Locate the cell with the specified text and output its [x, y] center coordinate. 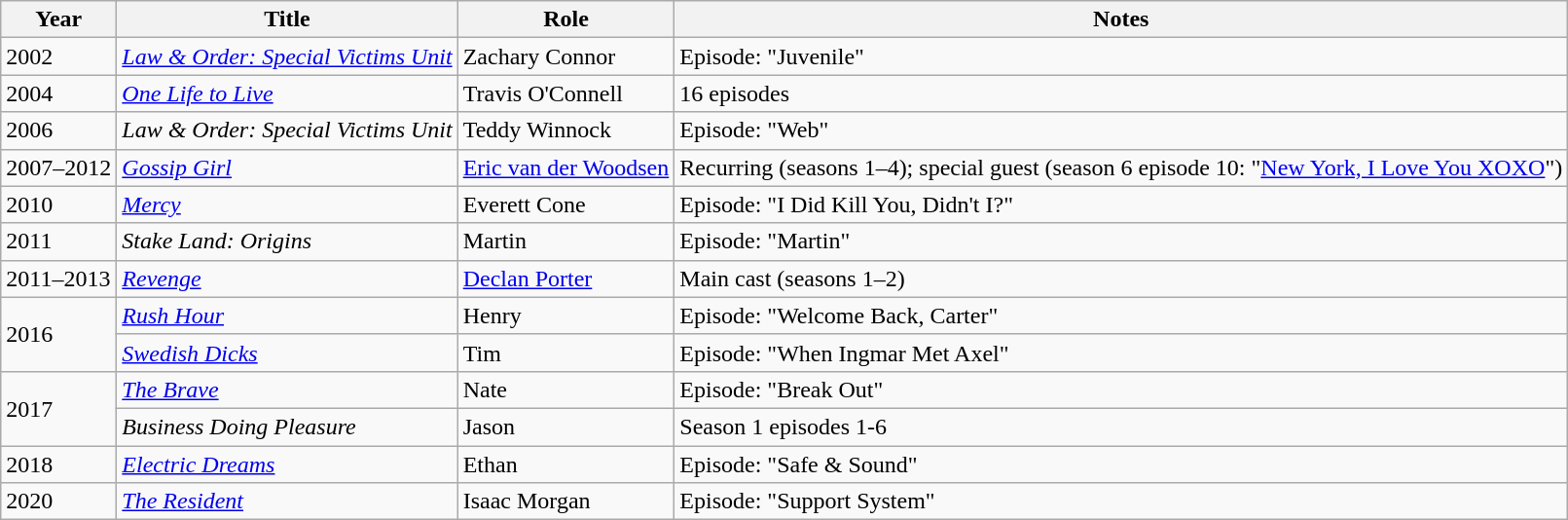
Notes [1121, 19]
Stake Land: Origins [287, 241]
Swedish Dicks [287, 353]
2010 [58, 204]
Declan Porter [566, 279]
Zachary Connor [566, 56]
Business Doing Pleasure [287, 427]
2018 [58, 464]
Everett Cone [566, 204]
Episode: "Support System" [1121, 501]
Episode: "Juvenile" [1121, 56]
2007–2012 [58, 167]
Episode: "Web" [1121, 130]
Revenge [287, 279]
Eric van der Woodsen [566, 167]
Title [287, 19]
2016 [58, 334]
Episode: "Safe & Sound" [1121, 464]
Role [566, 19]
2006 [58, 130]
2011–2013 [58, 279]
The Brave [287, 390]
2004 [58, 93]
2011 [58, 241]
Isaac Morgan [566, 501]
2017 [58, 408]
2020 [58, 501]
Rush Hour [287, 316]
Episode: "Martin" [1121, 241]
Episode: "Break Out" [1121, 390]
Gossip Girl [287, 167]
The Resident [287, 501]
Mercy [287, 204]
Electric Dreams [287, 464]
Year [58, 19]
Nate [566, 390]
Main cast (seasons 1–2) [1121, 279]
2002 [58, 56]
Martin [566, 241]
One Life to Live [287, 93]
Teddy Winnock [566, 130]
Travis O'Connell [566, 93]
Episode: "I Did Kill You, Didn't I?" [1121, 204]
Recurring (seasons 1–4); special guest (season 6 episode 10: "New York, I Love You XOXO") [1121, 167]
Episode: "Welcome Back, Carter" [1121, 316]
Tim [566, 353]
Henry [566, 316]
16 episodes [1121, 93]
Ethan [566, 464]
Season 1 episodes 1-6 [1121, 427]
Jason [566, 427]
Episode: "When Ingmar Met Axel" [1121, 353]
